Pinpoint the cell where the given text exists, returning its [X, Y] midpoint coordinate. 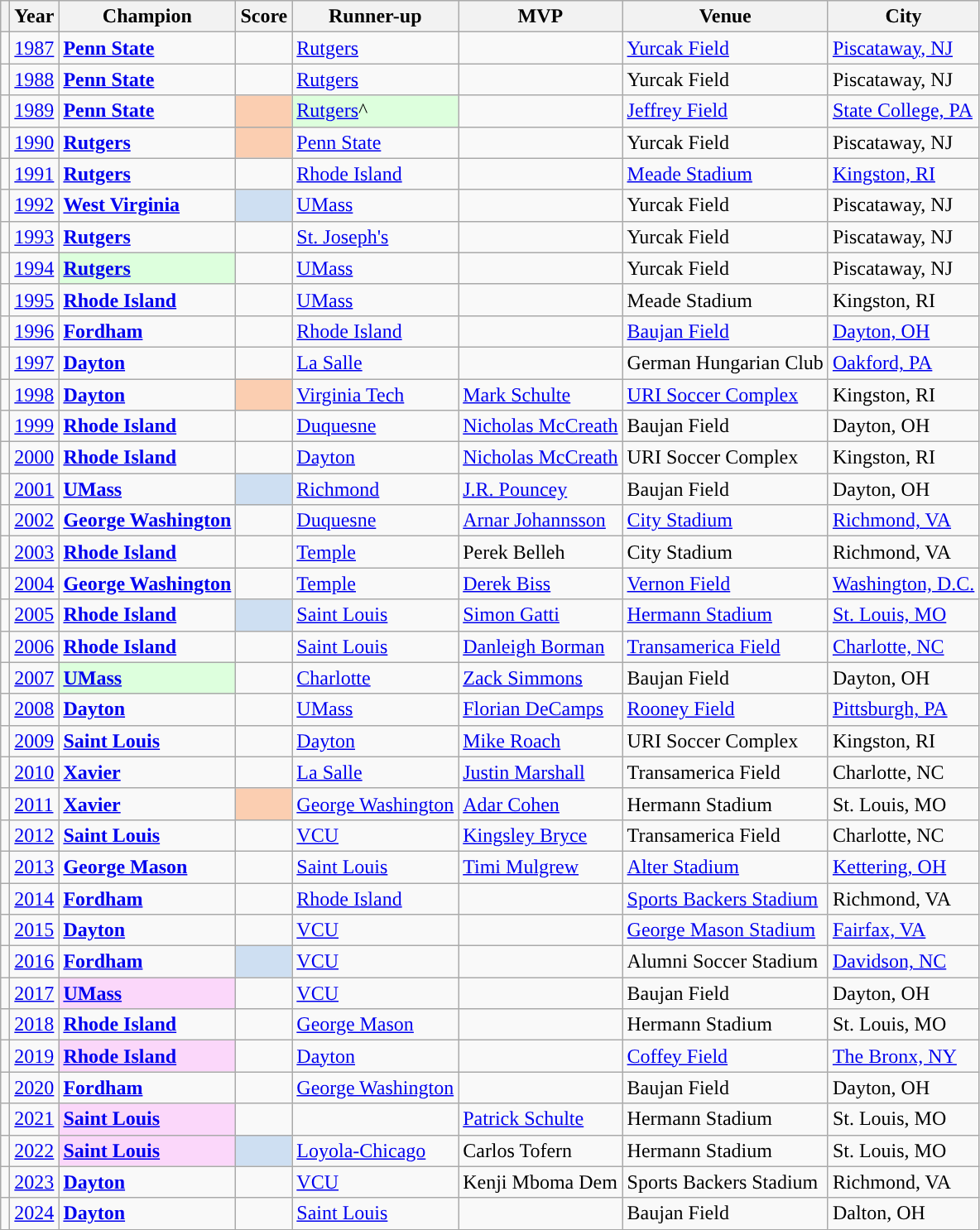
Kingsley Bryce [540, 835]
Zack Simmons [540, 678]
Florian DeCamps [540, 709]
2003 [35, 552]
Alter Stadium [725, 867]
2017 [35, 993]
2023 [35, 1182]
Danleigh Borman [540, 646]
German Hungarian Club [725, 363]
1996 [35, 331]
Mike Roach [540, 741]
Venue [725, 17]
The Bronx, NY [903, 1056]
2012 [35, 835]
Pittsburgh, PA [903, 709]
2021 [35, 1119]
MVP [540, 17]
Mark Schulte [540, 395]
2014 [35, 898]
St. Joseph's [376, 237]
West Virginia [147, 205]
2008 [35, 709]
2016 [35, 962]
2011 [35, 804]
Score [264, 17]
1999 [35, 426]
George Mason Stadium [725, 930]
2018 [35, 1025]
Richmond [376, 489]
Rutgers^ [376, 111]
Kenji Mboma Dem [540, 1182]
1988 [35, 79]
Vernon Field [725, 584]
1991 [35, 174]
2006 [35, 646]
2007 [35, 678]
Oakford, PA [903, 363]
1995 [35, 300]
Coffey Field [725, 1056]
Virginia Tech [376, 395]
Jeffrey Field [725, 111]
Washington, D.C. [903, 584]
2005 [35, 615]
2002 [35, 521]
State College, PA [903, 111]
Patrick Schulte [540, 1119]
Arnar Johannsson [540, 521]
Runner-up [376, 17]
J.R. Pouncey [540, 489]
1990 [35, 142]
Champion [147, 17]
2009 [35, 741]
2013 [35, 867]
Dalton, OH [903, 1213]
Kettering, OH [903, 867]
1997 [35, 363]
2022 [35, 1151]
1994 [35, 268]
Adar Cohen [540, 804]
Perek Belleh [540, 552]
1992 [35, 205]
Charlotte [376, 678]
2004 [35, 584]
City [903, 17]
2019 [35, 1056]
2001 [35, 489]
Timi Mulgrew [540, 867]
Justin Marshall [540, 772]
Alumni Soccer Stadium [725, 962]
1987 [35, 48]
2000 [35, 458]
2010 [35, 772]
Simon Gatti [540, 615]
Fairfax, VA [903, 930]
1989 [35, 111]
1993 [35, 237]
Year [35, 17]
Davidson, NC [903, 962]
2024 [35, 1213]
Derek Biss [540, 584]
2015 [35, 930]
Loyola-Chicago [376, 1151]
Carlos Tofern [540, 1151]
1998 [35, 395]
Rooney Field [725, 709]
2020 [35, 1088]
